Identify which cell holds the provided text, then report its (X, Y) central coordinate. 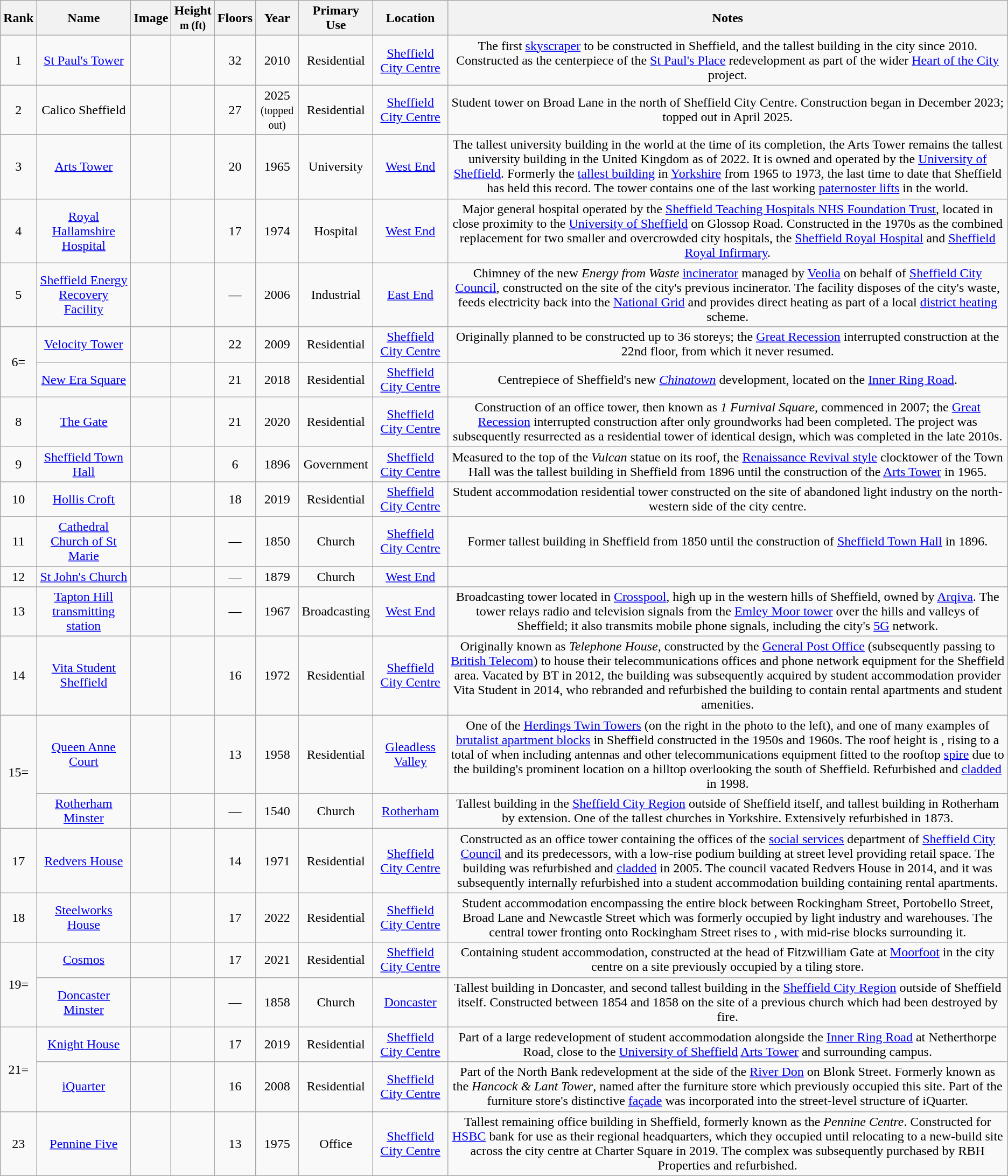
2008 (277, 1087)
St Paul's Tower (84, 60)
Doncaster Minster (84, 1002)
Student accommodation residential tower constructed on the site of abandoned light industry on the north-western side of the city centre. (727, 499)
Queen Anne Court (84, 754)
2006 (277, 295)
1971 (277, 860)
Velocity Tower (84, 345)
Former tallest building in Sheffield from 1850 until the construction of Sheffield Town Hall in 1896. (727, 541)
2025(topped out) (277, 110)
2018 (277, 379)
Hospital (336, 230)
Tapton Hill transmitting station (84, 612)
1896 (277, 464)
Calico Sheffield (84, 110)
Rank (18, 18)
23 (18, 1144)
Name (84, 18)
Heightm (ft) (193, 18)
6= (18, 362)
2009 (277, 345)
Location (410, 18)
5 (18, 295)
Arts Tower (84, 167)
Image (151, 18)
St John's Church (84, 577)
2010 (277, 60)
2022 (277, 918)
22 (235, 345)
12 (18, 577)
Pennine Five (84, 1144)
Floors (235, 18)
Steelworks House (84, 918)
1540 (277, 811)
1858 (277, 1002)
Broadcasting (336, 612)
1850 (277, 541)
15= (18, 772)
1967 (277, 612)
Office (336, 1144)
Cathedral Church of St Marie (84, 541)
Royal Hallamshire Hospital (84, 230)
9 (18, 464)
Primary Use (336, 18)
1879 (277, 577)
27 (235, 110)
Originally planned to be constructed up to 36 storeys; the Great Recession interrupted construction at the 22nd floor, from which it never resumed. (727, 345)
1972 (277, 676)
Cosmos (84, 960)
The Gate (84, 422)
Rotherham Minster (84, 811)
6 (235, 464)
Centrepiece of Sheffield's new Chinatown development, located on the Inner Ring Road. (727, 379)
Doncaster (410, 1002)
Vita Student Sheffield (84, 676)
19= (18, 984)
Government (336, 464)
Student tower on Broad Lane in the north of Sheffield City Centre. Construction began in December 2023; topped out in April 2025. (727, 110)
Sheffield Town Hall (84, 464)
1958 (277, 754)
11 (18, 541)
21= (18, 1069)
2 (18, 110)
3 (18, 167)
Knight House (84, 1045)
20 (235, 167)
2021 (277, 960)
Hollis Croft (84, 499)
Year (277, 18)
32 (235, 60)
Sheffield Energy Recovery Facility (84, 295)
1965 (277, 167)
4 (18, 230)
University (336, 167)
Rotherham (410, 811)
1975 (277, 1144)
Redvers House (84, 860)
8 (18, 422)
iQuarter (84, 1087)
Industrial (336, 295)
1974 (277, 230)
10 (18, 499)
East End (410, 295)
New Era Square (84, 379)
1 (18, 60)
Gleadless Valley (410, 754)
2020 (277, 422)
Notes (727, 18)
